Provide the (x, y) coordinate of the cell's center where the given text is located.  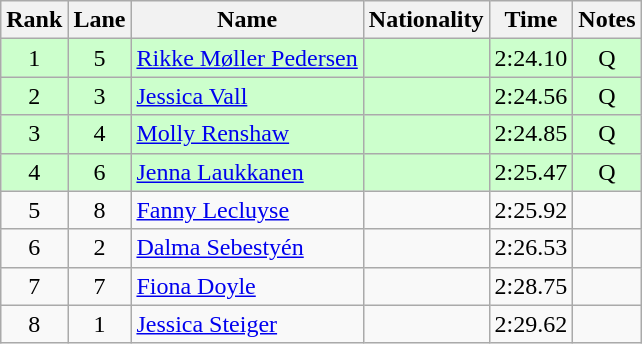
Rank (34, 20)
Dalma Sebestyén (247, 248)
Name (247, 20)
Time (531, 20)
Molly Renshaw (247, 134)
2:24.85 (531, 134)
2:24.10 (531, 58)
Rikke Møller Pedersen (247, 58)
2:25.47 (531, 172)
Fiona Doyle (247, 286)
Jenna Laukkanen (247, 172)
Jessica Steiger (247, 324)
Notes (607, 20)
Nationality (426, 20)
2:26.53 (531, 248)
Lane (100, 20)
Fanny Lecluyse (247, 210)
Jessica Vall (247, 96)
2:25.92 (531, 210)
2:29.62 (531, 324)
2:24.56 (531, 96)
2:28.75 (531, 286)
